Capture the cell that displays the provided text and extract its [X, Y] central coordinate. 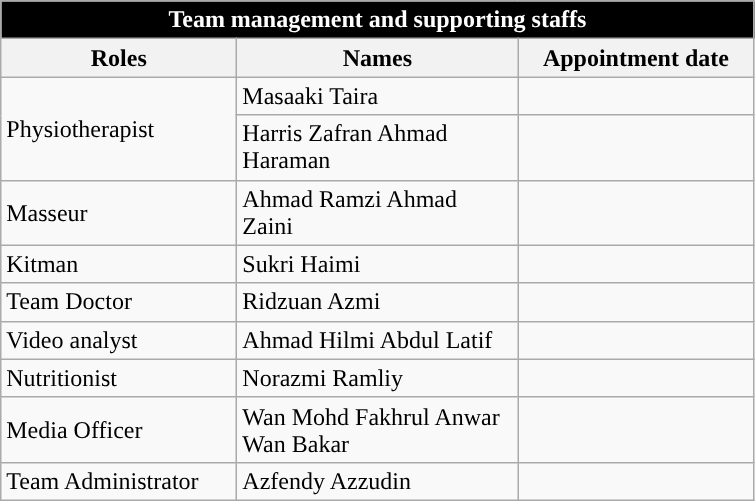
Team Administrator [119, 481]
Masaaki Taira [378, 96]
Masseur [119, 212]
Sukri Haimi [378, 264]
Kitman [119, 264]
Team management and supporting staffs [378, 20]
Ridzuan Azmi [378, 302]
Azfendy Azzudin [378, 481]
Nutritionist [119, 378]
Video analyst [119, 340]
Names [378, 58]
Roles [119, 58]
Ahmad Hilmi Abdul Latif [378, 340]
Norazmi Ramliy [378, 378]
Wan Mohd Fakhrul Anwar Wan Bakar [378, 430]
Physiotherapist [119, 128]
Harris Zafran Ahmad Haraman [378, 148]
Ahmad Ramzi Ahmad Zaini [378, 212]
Media Officer [119, 430]
Appointment date [636, 58]
Team Doctor [119, 302]
